Identify which cell holds the provided text, then report its (X, Y) central coordinate. 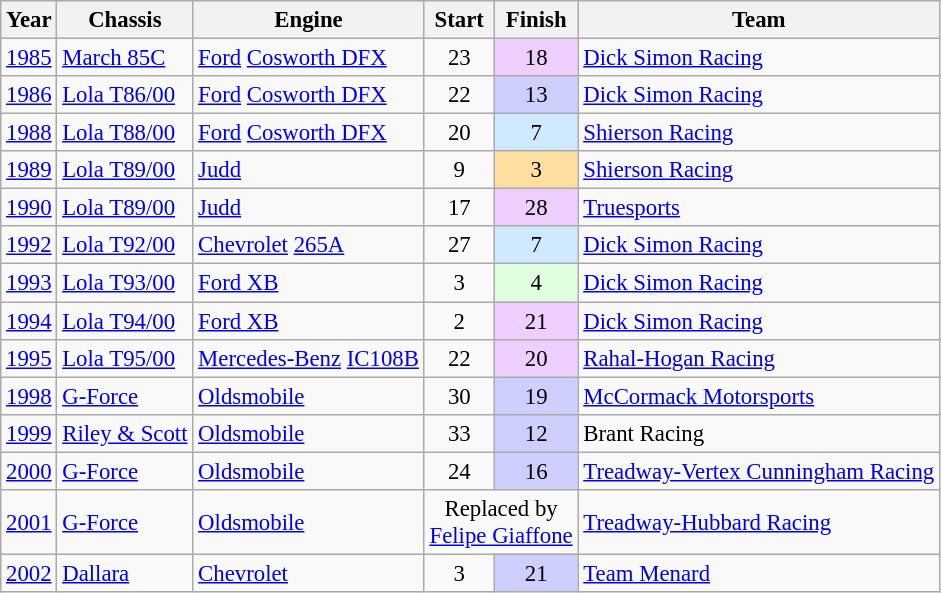
Treadway-Hubbard Racing (759, 522)
Year (29, 20)
2002 (29, 573)
17 (459, 208)
1992 (29, 245)
Replaced byFelipe Giaffone (501, 522)
1998 (29, 396)
18 (536, 58)
Team (759, 20)
Finish (536, 20)
Lola T95/00 (125, 358)
1990 (29, 208)
Start (459, 20)
1986 (29, 95)
1985 (29, 58)
2 (459, 321)
Chevrolet 265A (308, 245)
19 (536, 396)
16 (536, 471)
Rahal-Hogan Racing (759, 358)
33 (459, 433)
13 (536, 95)
March 85C (125, 58)
Chassis (125, 20)
4 (536, 283)
Chevrolet (308, 573)
9 (459, 170)
Lola T86/00 (125, 95)
2001 (29, 522)
23 (459, 58)
1994 (29, 321)
24 (459, 471)
1988 (29, 133)
Lola T94/00 (125, 321)
12 (536, 433)
Riley & Scott (125, 433)
2000 (29, 471)
Lola T88/00 (125, 133)
1995 (29, 358)
Team Menard (759, 573)
Lola T93/00 (125, 283)
1989 (29, 170)
30 (459, 396)
Truesports (759, 208)
28 (536, 208)
Lola T92/00 (125, 245)
Brant Racing (759, 433)
1993 (29, 283)
Treadway-Vertex Cunningham Racing (759, 471)
1999 (29, 433)
Mercedes-Benz IC108B (308, 358)
27 (459, 245)
McCormack Motorsports (759, 396)
Engine (308, 20)
Dallara (125, 573)
